Extract the (x, y) coordinate from the center of the cell holding the provided text.  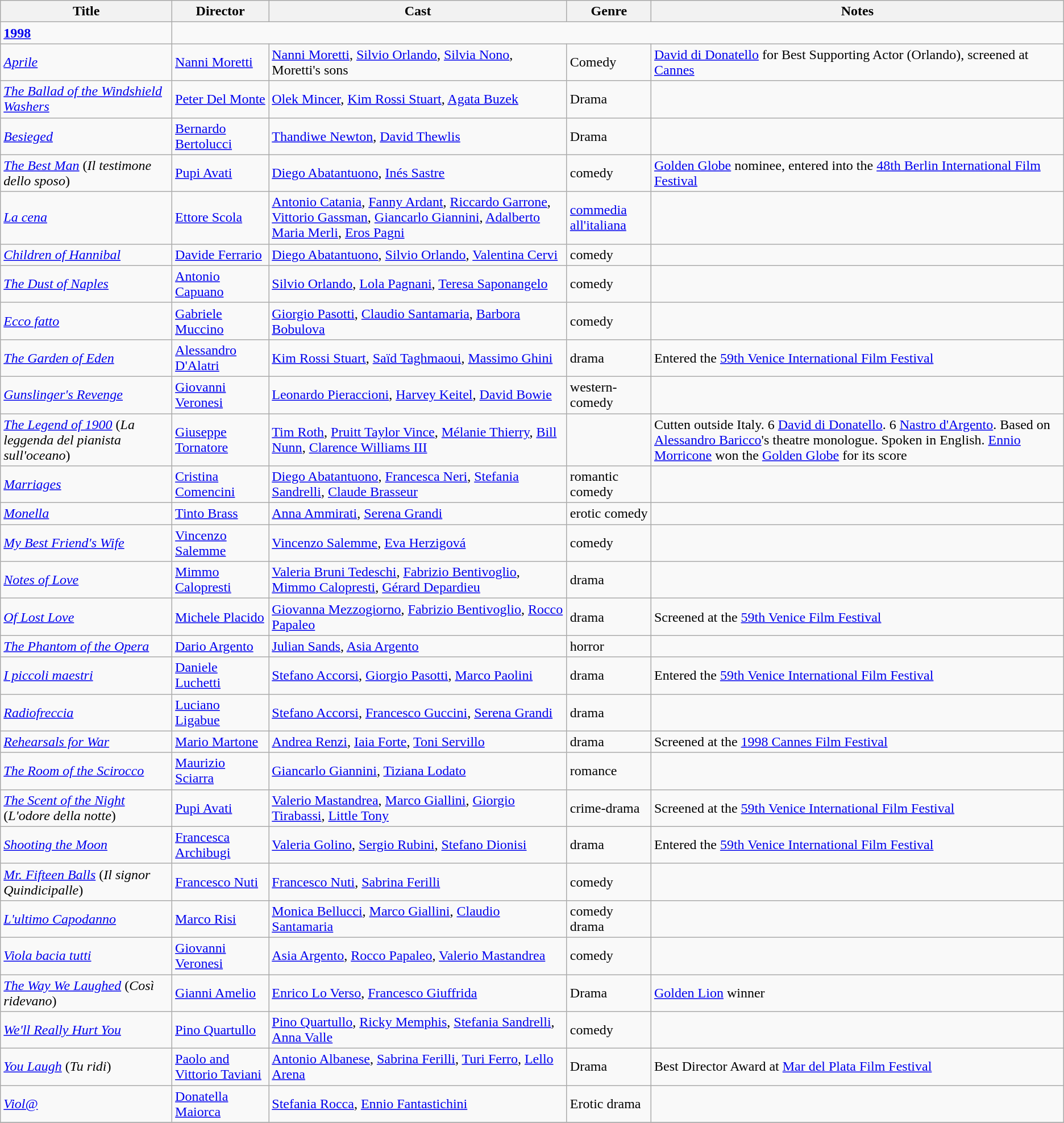
Antonio Capuano (221, 284)
Screened at the 59th Venice International Film Festival (857, 808)
The Scent of the Night (L'odore della notte) (86, 808)
Julian Sands, Asia Argento (418, 646)
Ecco fatto (86, 321)
Tinto Brass (221, 514)
Monella (86, 514)
Screened at the 1998 Cannes Film Festival (857, 742)
Pino Quartullo, Ricky Memphis, Stefania Sandrelli, Anna Valle (418, 1030)
Gianni Amelio (221, 992)
Anna Ammirati, Serena Grandi (418, 514)
David di Donatello for Best Supporting Actor (Orlando), screened at Cannes (857, 63)
Giovanna Mezzogiorno, Fabrizio Bentivoglio, Rocco Papaleo (418, 617)
Daniele Luchetti (221, 675)
The Legend of 1900 (La leggenda del pianista sull'oceano) (86, 440)
Mimmo Calopresti (221, 580)
Giuseppe Tornatore (221, 440)
Michele Placido (221, 617)
Comedy (609, 63)
Enrico Lo Verso, Francesco Giuffrida (418, 992)
Marco Risi (221, 918)
Olek Mincer, Kim Rossi Stuart, Agata Buzek (418, 99)
We'll Really Hurt You (86, 1030)
Best Director Award at Mar del Plata Film Festival (857, 1067)
comedy drama (609, 918)
Silvio Orlando, Lola Pagnani, Teresa Saponangelo (418, 284)
You Laugh (Tu ridi) (86, 1067)
Monica Bellucci, Marco Giallini, Claudio Santamaria (418, 918)
Diego Abatantuono, Inés Sastre (418, 173)
Donatella Maiorca (221, 1104)
Andrea Renzi, Iaia Forte, Toni Servillo (418, 742)
erotic comedy (609, 514)
Of Lost Love (86, 617)
Stefano Accorsi, Giorgio Pasotti, Marco Paolini (418, 675)
Nanni Moretti (221, 63)
western-comedy (609, 394)
horror (609, 646)
Ettore Scola (221, 218)
Thandiwe Newton, David Thewlis (418, 136)
Mario Martone (221, 742)
Title (86, 11)
Nanni Moretti, Silvio Orlando, Silvia Nono, Moretti's sons (418, 63)
L'ultimo Capodanno (86, 918)
Viola bacia tutti (86, 956)
Valeria Bruni Tedeschi, Fabrizio Bentivoglio, Mimmo Calopresti, Gérard Depardieu (418, 580)
Luciano Ligabue (221, 713)
Screened at the 59th Venice Film Festival (857, 617)
Diego Abatantuono, Silvio Orlando, Valentina Cervi (418, 255)
Notes (857, 11)
The Garden of Eden (86, 358)
romance (609, 771)
The Ballad of the Windshield Washers (86, 99)
Giorgio Pasotti, Claudio Santamaria, Barbora Bobulova (418, 321)
Vincenzo Salemme, Eva Herzigová (418, 543)
Besieged (86, 136)
Paolo and Vittorio Taviani (221, 1067)
Diego Abatantuono, Francesca Neri, Stefania Sandrelli, Claude Brasseur (418, 484)
The Room of the Scirocco (86, 771)
I piccoli maestri (86, 675)
Viol@ (86, 1104)
Peter Del Monte (221, 99)
commedia all'italiana (609, 218)
Notes of Love (86, 580)
Erotic drama (609, 1104)
Pino Quartullo (221, 1030)
Vincenzo Salemme (221, 543)
Golden Globe nominee, entered into the 48th Berlin International Film Festival (857, 173)
Radiofreccia (86, 713)
Genre (609, 11)
Valeria Golino, Sergio Rubini, Stefano Dionisi (418, 845)
Alessandro D'Alatri (221, 358)
Leonardo Pieraccioni, Harvey Keitel, David Bowie (418, 394)
Aprile (86, 63)
Gabriele Muccino (221, 321)
Tim Roth, Pruitt Taylor Vince, Mélanie Thierry, Bill Nunn, Clarence Williams III (418, 440)
La cena (86, 218)
Francesca Archibugi (221, 845)
Mr. Fifteen Balls (Il signor Quindicipalle) (86, 882)
Antonio Albanese, Sabrina Ferilli, Turi Ferro, Lello Arena (418, 1067)
Dario Argento (221, 646)
Francesco Nuti (221, 882)
The Phantom of the Opera (86, 646)
Director (221, 11)
Asia Argento, Rocco Papaleo, Valerio Mastandrea (418, 956)
crime-drama (609, 808)
Giancarlo Giannini, Tiziana Lodato (418, 771)
Davide Ferrario (221, 255)
Shooting the Moon (86, 845)
My Best Friend's Wife (86, 543)
The Best Man (Il testimone dello sposo) (86, 173)
The Dust of Naples (86, 284)
Maurizio Sciarra (221, 771)
Valerio Mastandrea, Marco Giallini, Giorgio Tirabassi, Little Tony (418, 808)
Antonio Catania, Fanny Ardant, Riccardo Garrone, Vittorio Gassman, Giancarlo Giannini, Adalberto Maria Merli, Eros Pagni (418, 218)
Gunslinger's Revenge (86, 394)
Stefano Accorsi, Francesco Guccini, Serena Grandi (418, 713)
Stefania Rocca, Ennio Fantastichini (418, 1104)
Bernardo Bertolucci (221, 136)
Marriages (86, 484)
Rehearsals for War (86, 742)
Golden Lion winner (857, 992)
The Way We Laughed (Così ridevano) (86, 992)
Cast (418, 11)
Cristina Comencini (221, 484)
Kim Rossi Stuart, Saïd Taghmaoui, Massimo Ghini (418, 358)
1998 (86, 33)
Francesco Nuti, Sabrina Ferilli (418, 882)
romantic comedy (609, 484)
Children of Hannibal (86, 255)
